Identify which cell holds the provided text, then report its (X, Y) central coordinate. 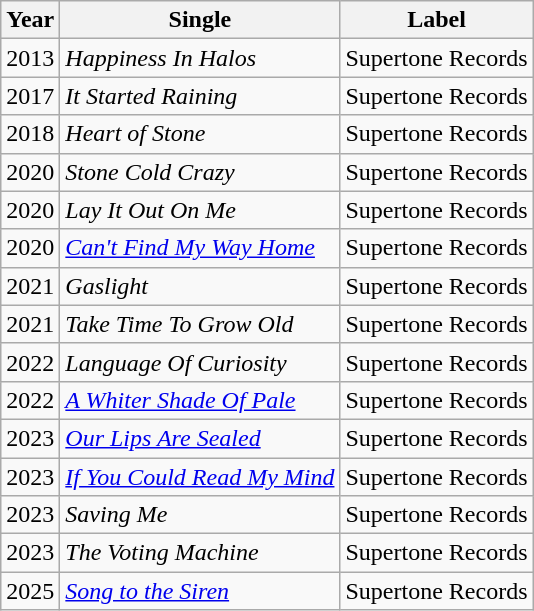
Language Of Curiosity (200, 362)
Heart of Stone (200, 134)
Label (436, 20)
A Whiter Shade Of Pale (200, 400)
Can't Find My Way Home (200, 248)
It Started Raining (200, 96)
Lay It Out On Me (200, 210)
Take Time To Grow Old (200, 324)
Song to the Siren (200, 591)
Our Lips Are Sealed (200, 438)
If You Could Read My Mind (200, 477)
Year (30, 20)
2017 (30, 96)
Gaslight (200, 286)
Saving Me (200, 515)
2025 (30, 591)
Happiness In Halos (200, 58)
2018 (30, 134)
The Voting Machine (200, 553)
2013 (30, 58)
Single (200, 20)
Stone Cold Crazy (200, 172)
